Search for the cell housing the specified text and yield its [x, y] center coordinate. 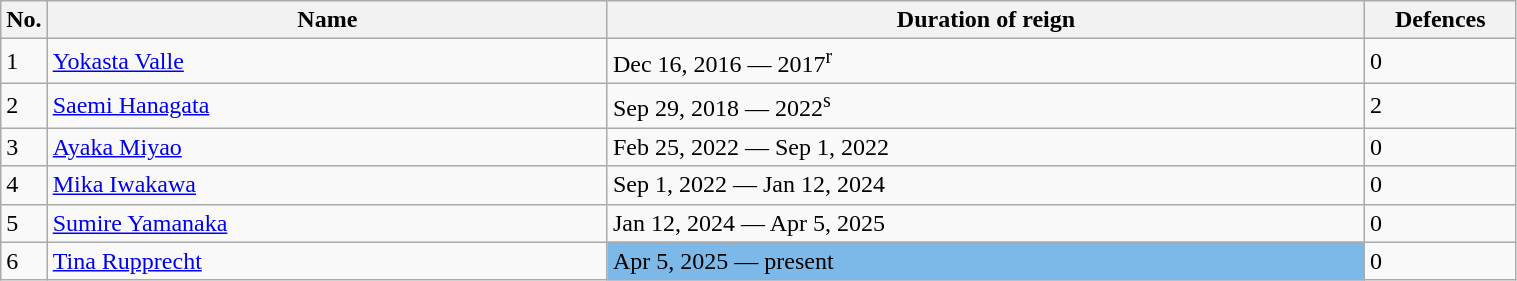
Name [327, 20]
Sep 1, 2022 — Jan 12, 2024 [986, 185]
4 [24, 185]
Tina Rupprecht [327, 261]
3 [24, 147]
1 [24, 62]
6 [24, 261]
Saemi Hanagata [327, 106]
Ayaka Miyao [327, 147]
Mika Iwakawa [327, 185]
Dec 16, 2016 — 2017r [986, 62]
Apr 5, 2025 — present [986, 261]
5 [24, 223]
Jan 12, 2024 — Apr 5, 2025 [986, 223]
Yokasta Valle [327, 62]
Defences [1441, 20]
Sumire Yamanaka [327, 223]
Sep 29, 2018 — 2022s [986, 106]
Feb 25, 2022 — Sep 1, 2022 [986, 147]
No. [24, 20]
Duration of reign [986, 20]
